Detect which cell encompasses the target text, then output its (x, y) center coordinate. 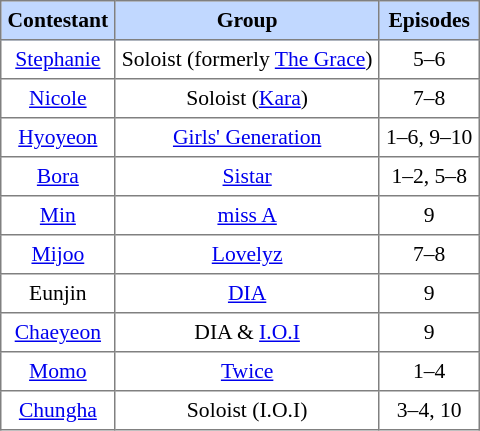
Chungha (58, 410)
Girls' Generation (247, 138)
Sistar (247, 176)
Group (247, 20)
Contestant (58, 20)
1–2, 5–8 (429, 176)
Bora (58, 176)
DIA & I.O.I (247, 332)
DIA (247, 294)
5–6 (429, 60)
Chaeyeon (58, 332)
Stephanie (58, 60)
Lovelyz (247, 254)
Soloist (I.O.I) (247, 410)
Min (58, 216)
Mijoo (58, 254)
Nicole (58, 98)
Twice (247, 372)
Momo (58, 372)
1–6, 9–10 (429, 138)
Episodes (429, 20)
1–4 (429, 372)
miss A (247, 216)
3–4, 10 (429, 410)
Soloist (formerly The Grace) (247, 60)
Eunjin (58, 294)
Soloist (Kara) (247, 98)
Hyoyeon (58, 138)
